Extract the [x, y] coordinate from the center of the cell holding the provided text.  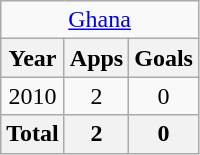
Ghana [100, 20]
Total [33, 134]
Year [33, 58]
2010 [33, 96]
Goals [164, 58]
Apps [96, 58]
